Extract the (x, y) coordinate from the center of the cell holding the provided text.  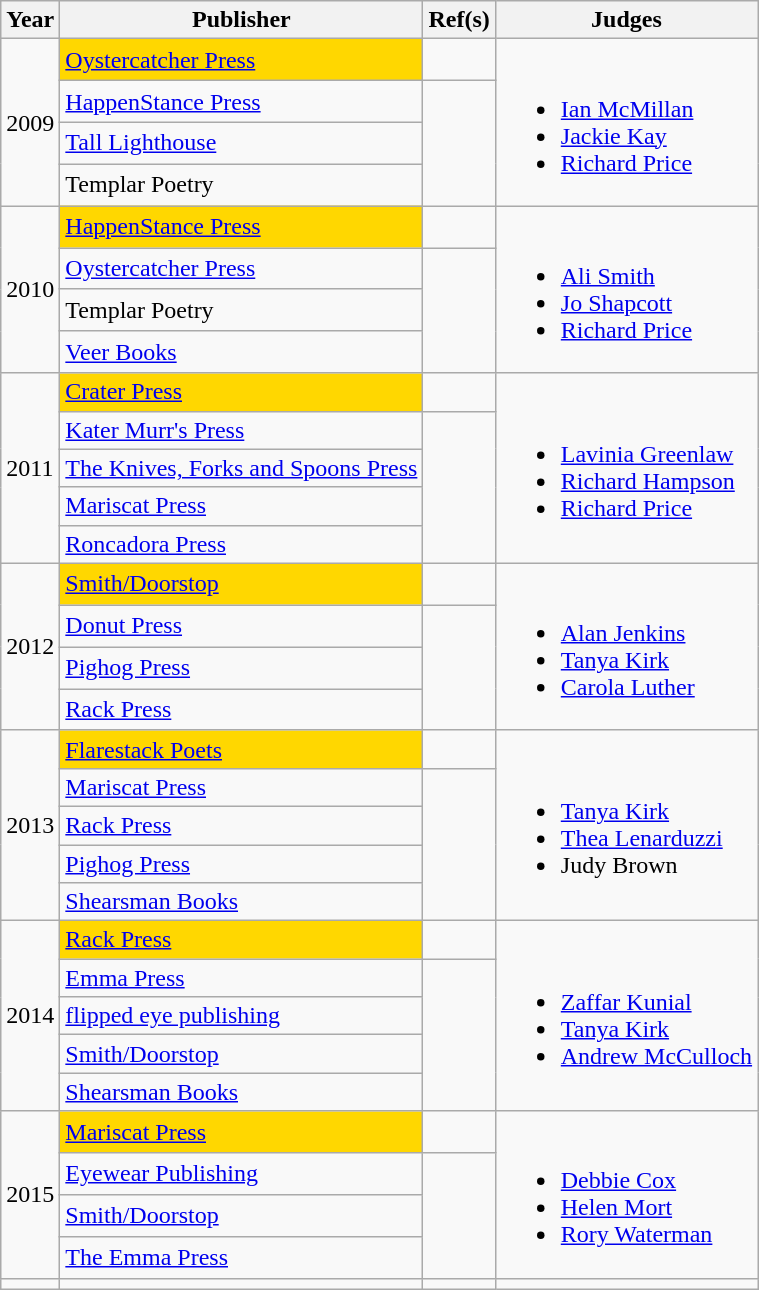
Year (30, 20)
The Knives, Forks and Spoons Press (242, 468)
Zaffar KunialTanya KirkAndrew McCulloch (626, 1016)
2010 (30, 290)
Debbie CoxHelen MortRory Waterman (626, 1194)
2013 (30, 825)
Ali SmithJo ShapcottRichard Price (626, 290)
Alan JenkinsTanya KirkCarola Luther (626, 646)
2012 (30, 646)
Judges (626, 20)
Veer Books (242, 352)
The Emma Press (242, 1257)
2015 (30, 1194)
2009 (30, 122)
2011 (30, 468)
Eyewear Publishing (242, 1174)
2014 (30, 1016)
Lavinia GreenlawRichard HampsonRichard Price (626, 468)
Kater Murr's Press (242, 430)
Crater Press (242, 392)
flipped eye publishing (242, 1016)
Donut Press (242, 626)
Ref(s) (459, 20)
Emma Press (242, 978)
Tall Lighthouse (242, 143)
Roncadora Press (242, 544)
Publisher (242, 20)
Ian McMillanJackie KayRichard Price (626, 122)
Flarestack Poets (242, 749)
Tanya KirkThea LenarduzziJudy Brown (626, 825)
